Output the [x, y] coordinate of the center of the cell containing the given text.  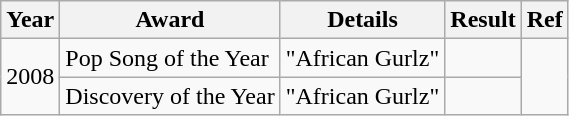
Details [362, 20]
Result [483, 20]
Discovery of the Year [170, 96]
Pop Song of the Year [170, 58]
Award [170, 20]
Year [30, 20]
2008 [30, 77]
Ref [544, 20]
